Pinpoint the cell where the given text exists, returning its (x, y) midpoint coordinate. 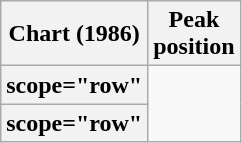
Chart (1986) (74, 34)
Peakposition (194, 34)
